Detect which cell encompasses the target text, then output its (x, y) center coordinate. 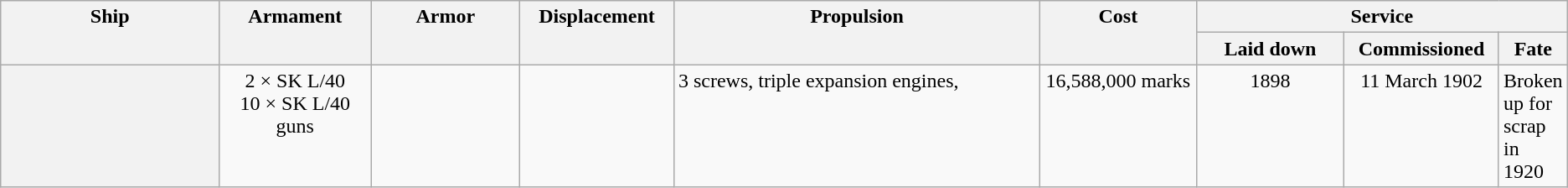
Propulsion (856, 33)
Ship (111, 33)
Cost (1119, 33)
1898 (1270, 126)
Armor (446, 33)
11 March 1902 (1422, 126)
3 screws, triple expansion engines, (856, 126)
Armament (295, 33)
Laid down (1270, 49)
2 × SK L/40 10 × SK L/40 guns (295, 126)
Displacement (597, 33)
16,588,000 marks (1119, 126)
Service (1382, 17)
Fate (1533, 49)
Commissioned (1422, 49)
Broken up for scrap in 1920 (1533, 126)
